Provide the (X, Y) coordinate of the cell's center where the given text is located.  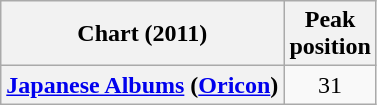
31 (330, 85)
Japanese Albums (Oricon) (142, 85)
Chart (2011) (142, 34)
Peakposition (330, 34)
